Search for the cell housing the specified text and yield its [x, y] center coordinate. 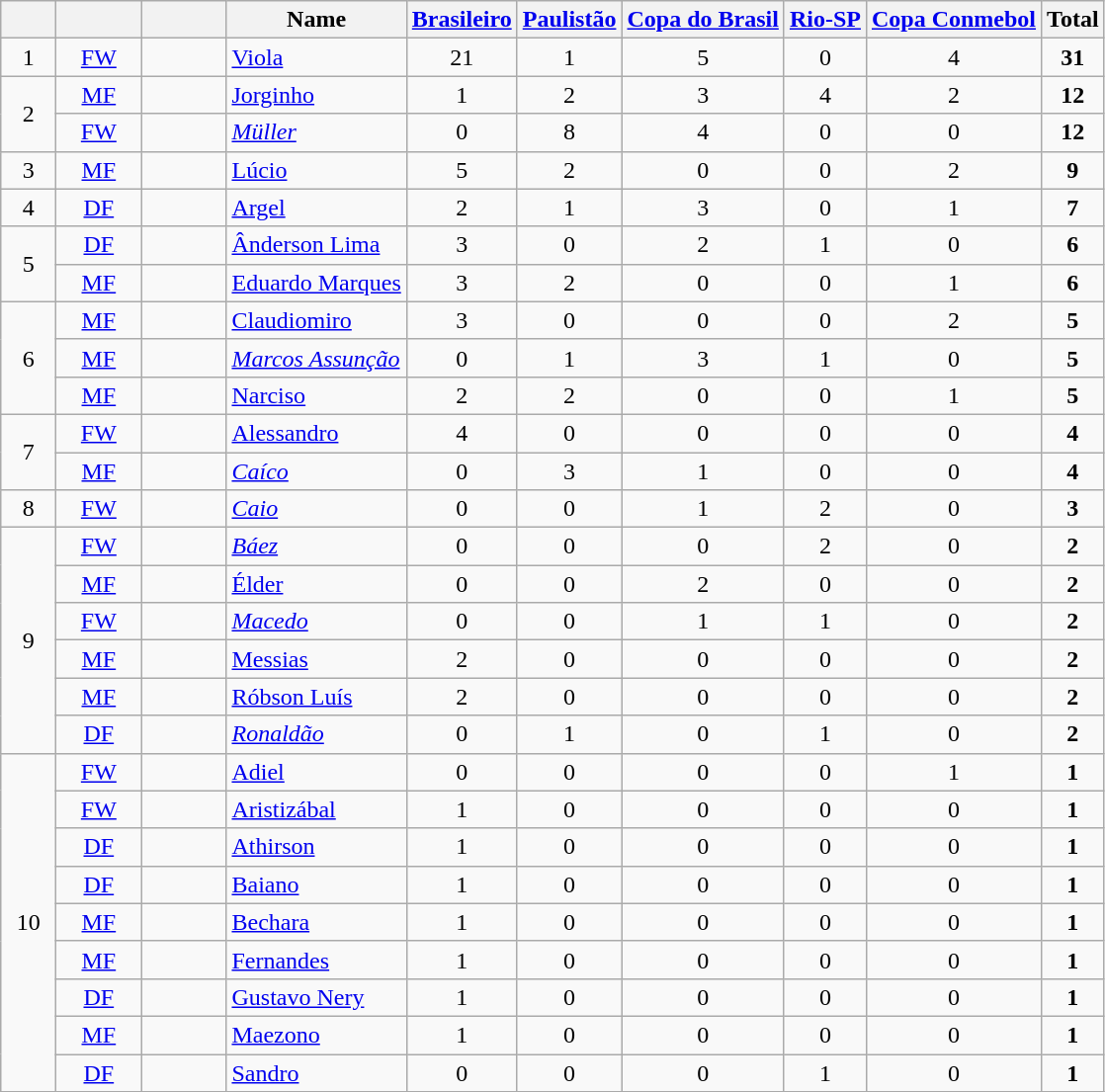
Jorginho [316, 95]
Caio [316, 509]
Copa Conmebol [953, 20]
Báez [316, 546]
Sandro [316, 1072]
Alessandro [316, 433]
10 [29, 923]
Bechara [316, 922]
Total [1073, 20]
Maezono [316, 1035]
Müller [316, 132]
Lúcio [316, 170]
Élder [316, 584]
Viola [316, 57]
31 [1073, 57]
Claudiomiro [316, 320]
Name [316, 20]
Narciso [316, 395]
Ronaldão [316, 734]
Ânderson Lima [316, 245]
Aristizábal [316, 809]
Caíco [316, 471]
Paulistão [569, 20]
Baiano [316, 884]
Messias [316, 659]
Fernandes [316, 960]
Marcos Assunção [316, 358]
Athirson [316, 847]
Gustavo Nery [316, 997]
Argel [316, 208]
21 [462, 57]
Rio-SP [824, 20]
Adiel [316, 772]
Brasileiro [462, 20]
Macedo [316, 622]
Copa do Brasil [703, 20]
Eduardo Marques [316, 283]
Róbson Luís [316, 697]
